Return (X, Y) of the center of cell containing provided text 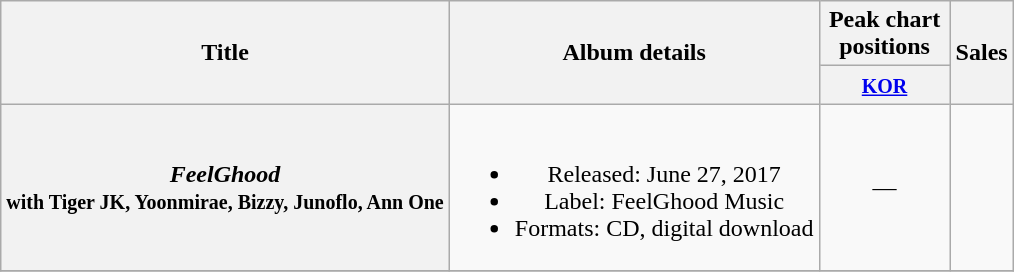
KOR (884, 85)
Released: June 27, 2017Label: FeelGhood MusicFormats: CD, digital download (634, 188)
Album details (634, 52)
Sales (982, 52)
FeelGhood with Tiger JK, Yoonmirae, Bizzy, Junoflo, Ann One (226, 188)
— (884, 188)
Title (226, 52)
Peak chart positions (884, 34)
